Detect which cell encompasses the target text, then output its [x, y] center coordinate. 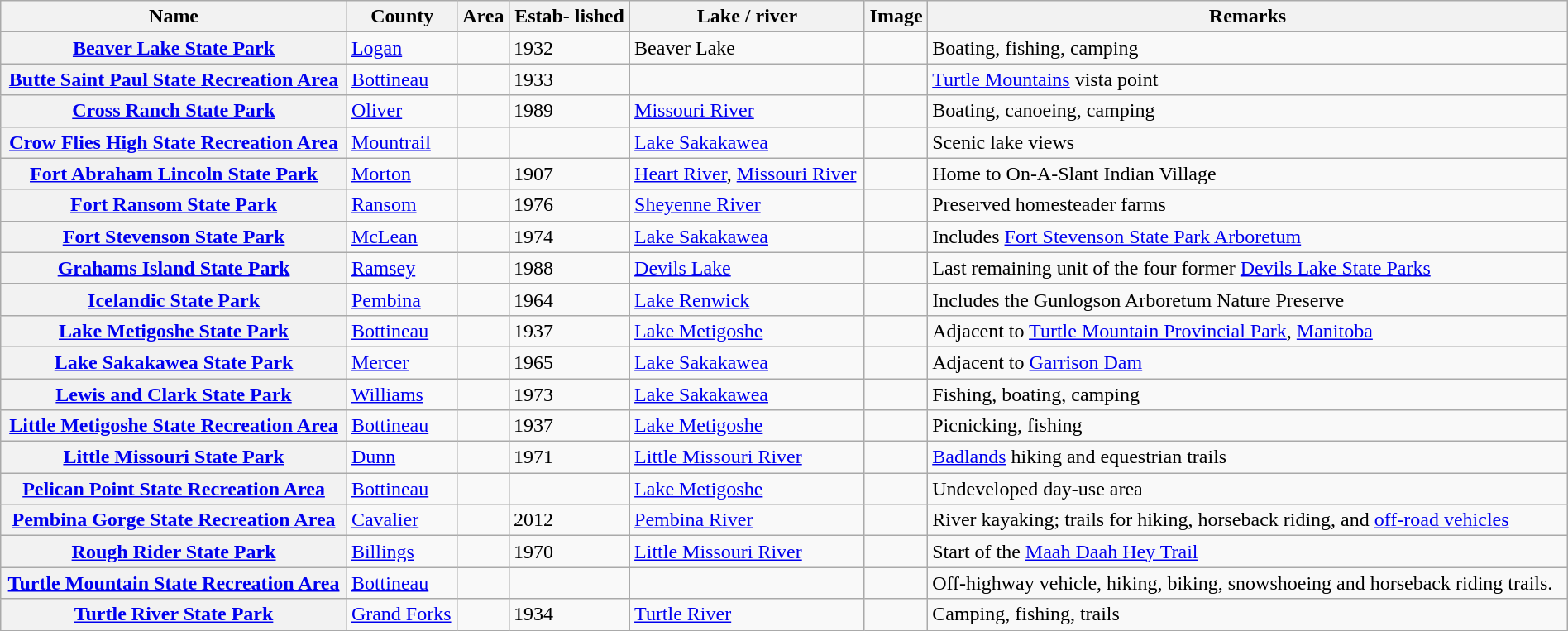
Billings [402, 552]
Fishing, boating, camping [1248, 394]
Grahams Island State Park [174, 268]
Devils Lake [748, 268]
1971 [569, 457]
Turtle River State Park [174, 614]
Turtle Mountains vista point [1248, 79]
Cross Ranch State Park [174, 111]
Morton [402, 174]
Mountrail [402, 142]
Oliver [402, 111]
Undeveloped day-use area [1248, 489]
Dunn [402, 457]
Badlands hiking and equestrian trails [1248, 457]
Home to On-A-Slant Indian Village [1248, 174]
Turtle River [748, 614]
Off-highway vehicle, hiking, biking, snowshoeing and horseback riding trails. [1248, 583]
Ramsey [402, 268]
Grand Forks [402, 614]
Ransom [402, 205]
Mercer [402, 362]
Little Missouri State Park [174, 457]
Lewis and Clark State Park [174, 394]
Picnicking, fishing [1248, 426]
Icelandic State Park [174, 299]
Image [896, 17]
Fort Ransom State Park [174, 205]
Adjacent to Garrison Dam [1248, 362]
Crow Flies High State Recreation Area [174, 142]
Pelican Point State Recreation Area [174, 489]
Estab- lished [569, 17]
McLean [402, 237]
Cavalier [402, 520]
Name [174, 17]
Lake / river [748, 17]
Beaver Lake State Park [174, 48]
Williams [402, 394]
1907 [569, 174]
Pembina [402, 299]
County [402, 17]
1932 [569, 48]
Preserved homesteader farms [1248, 205]
1933 [569, 79]
Turtle Mountain State Recreation Area [174, 583]
1976 [569, 205]
Adjacent to Turtle Mountain Provincial Park, Manitoba [1248, 331]
Pembina Gorge State Recreation Area [174, 520]
Last remaining unit of the four former Devils Lake State Parks [1248, 268]
Camping, fishing, trails [1248, 614]
1964 [569, 299]
Remarks [1248, 17]
Area [483, 17]
Pembina River [748, 520]
2012 [569, 520]
Heart River, Missouri River [748, 174]
Beaver Lake [748, 48]
Lake Renwick [748, 299]
Fort Abraham Lincoln State Park [174, 174]
Butte Saint Paul State Recreation Area [174, 79]
Fort Stevenson State Park [174, 237]
1988 [569, 268]
1970 [569, 552]
1934 [569, 614]
Sheyenne River [748, 205]
1974 [569, 237]
Boating, fishing, camping [1248, 48]
Rough Rider State Park [174, 552]
Lake Metigoshe State Park [174, 331]
1989 [569, 111]
Boating, canoeing, camping [1248, 111]
Includes Fort Stevenson State Park Arboretum [1248, 237]
Scenic lake views [1248, 142]
Missouri River [748, 111]
Includes the Gunlogson Arboretum Nature Preserve [1248, 299]
Start of the Maah Daah Hey Trail [1248, 552]
Little Metigoshe State Recreation Area [174, 426]
Logan [402, 48]
Lake Sakakawea State Park [174, 362]
River kayaking; trails for hiking, horseback riding, and off-road vehicles [1248, 520]
1973 [569, 394]
1965 [569, 362]
